Capture the cell that displays the provided text and extract its (x, y) central coordinate. 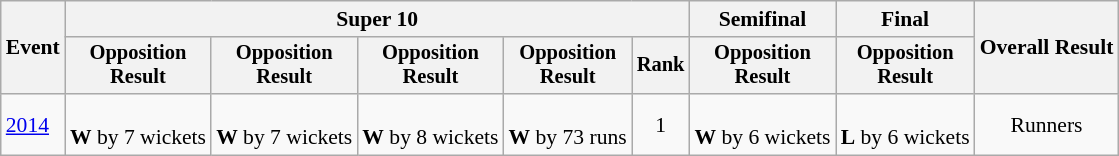
W by 8 wickets (430, 124)
L by 6 wickets (906, 124)
2014 (33, 124)
Event (33, 48)
W by 73 runs (568, 124)
W by 6 wickets (762, 124)
1 (661, 124)
Runners (1047, 124)
Rank (661, 66)
Super 10 (378, 19)
Final (906, 19)
Semifinal (762, 19)
Overall Result (1047, 48)
